Return (X, Y) of the center of cell containing provided text 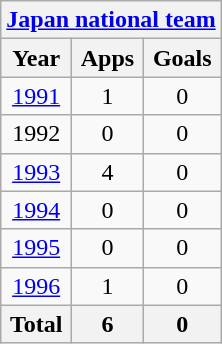
Goals (182, 58)
Apps (108, 58)
4 (108, 172)
1994 (36, 210)
Year (36, 58)
1995 (36, 248)
Japan national team (111, 20)
1993 (36, 172)
6 (108, 324)
1996 (36, 286)
1991 (36, 96)
Total (36, 324)
1992 (36, 134)
